Return [X, Y] of the center of cell containing provided text 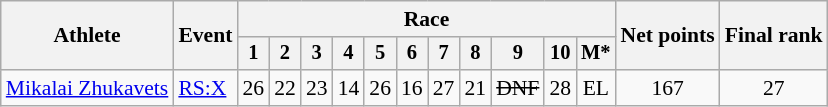
16 [412, 88]
7 [444, 54]
9 [518, 54]
RS:X [205, 88]
Final rank [774, 36]
14 [349, 88]
3 [317, 54]
1 [253, 54]
Event [205, 36]
23 [317, 88]
21 [475, 88]
6 [412, 54]
8 [475, 54]
M* [596, 54]
Athlete [88, 36]
2 [285, 54]
Mikalai Zhukavets [88, 88]
22 [285, 88]
Net points [667, 36]
28 [560, 88]
5 [380, 54]
167 [667, 88]
Race [426, 19]
10 [560, 54]
4 [349, 54]
EL [596, 88]
DNF [518, 88]
